Scan for the cell matching the given text and deliver its (x, y) coordinate at center. 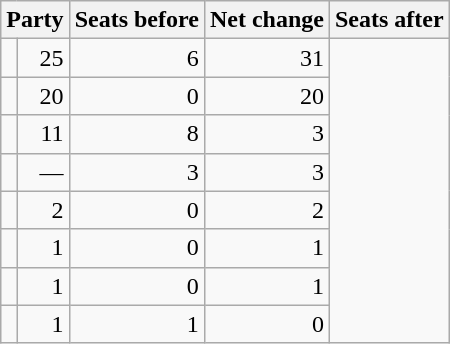
Seats after (389, 20)
31 (266, 58)
— (43, 172)
11 (43, 134)
6 (136, 58)
Net change (266, 20)
8 (136, 134)
Party (35, 20)
Seats before (136, 20)
25 (43, 58)
